Determine the [x, y] coordinate at the center of the cell enclosing the given text.  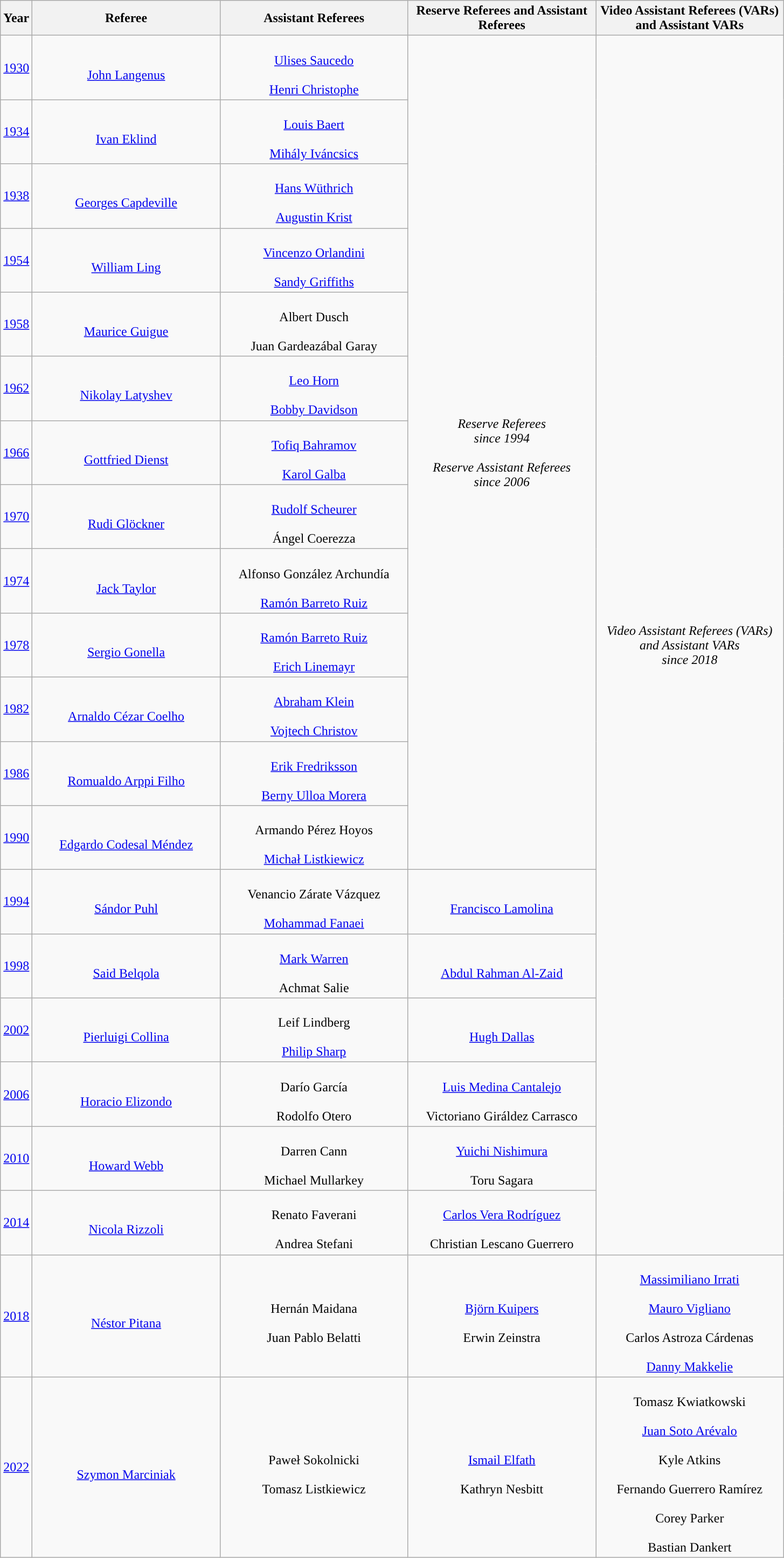
Mark WarrenAchmat Salie [314, 966]
Björn KuipersErwin Zeinstra [502, 1316]
Georges Capdeville [126, 196]
Reserve Refereessince 1994Reserve Assistant Refereessince 2006 [502, 453]
William Ling [126, 260]
Hernán MaidanaJuan Pablo Belatti [314, 1316]
2002 [16, 1030]
Vincenzo OrlandiniSandy Griffiths [314, 260]
Video Assistant Referees (VARs) and Assistant VARs [690, 18]
Ramón Barreto RuizErich Linemayr [314, 645]
2010 [16, 1159]
Renato FaveraniAndrea Stefani [314, 1222]
Néstor Pitana [126, 1316]
Darío GarcíaRodolfo Otero [314, 1094]
Tomasz KwiatkowskiJuan Soto ArévaloKyle AtkinsFernando Guerrero RamírezCorey ParkerBastian Dankert [690, 1467]
1938 [16, 196]
Darren CannMichael Mullarkey [314, 1159]
Alfonso González ArchundíaRamón Barreto Ruiz [314, 581]
1982 [16, 709]
1954 [16, 260]
1986 [16, 774]
Szymon Marciniak [126, 1467]
Massimiliano IrratiMauro ViglianoCarlos Astroza CárdenasDanny Makkelie [690, 1316]
John Langenus [126, 68]
Abraham KleinVojtech Christov [314, 709]
1990 [16, 837]
Sándor Puhl [126, 902]
Nicola Rizzoli [126, 1222]
1978 [16, 645]
1998 [16, 966]
Edgardo Codesal Méndez [126, 837]
Albert DuschJuan Gardeazábal Garay [314, 324]
Horacio Elizondo [126, 1094]
Year [16, 18]
Jack Taylor [126, 581]
2022 [16, 1467]
Gottfried Dienst [126, 453]
Arnaldo Cézar Coelho [126, 709]
Paweł SokolnickiTomasz Listkiewicz [314, 1467]
Tofiq BahramovKarol Galba [314, 453]
Reserve Referees and Assistant Referees [502, 18]
Carlos Vera RodríguezChristian Lescano Guerrero [502, 1222]
Francisco Lamolina [502, 902]
Leif LindbergPhilip Sharp [314, 1030]
Abdul Rahman Al-Zaid [502, 966]
2018 [16, 1316]
Pierluigi Collina [126, 1030]
2014 [16, 1222]
Howard Webb [126, 1159]
Hugh Dallas [502, 1030]
Yuichi NishimuraToru Sagara [502, 1159]
2006 [16, 1094]
Ulises SaucedoHenri Christophe [314, 68]
1994 [16, 902]
1934 [16, 131]
1966 [16, 453]
Said Belqola [126, 966]
1962 [16, 388]
Rudolf ScheurerÁngel Coerezza [314, 516]
Sergio Gonella [126, 645]
Louis BaertMihály Iváncsics [314, 131]
Romualdo Arppi Filho [126, 774]
Ivan Eklind [126, 131]
Assistant Referees [314, 18]
1958 [16, 324]
Video Assistant Referees (VARs) and Assistant VARssince 2018 [690, 645]
Luis Medina CantalejoVictoriano Giráldez Carrasco [502, 1094]
Nikolay Latyshev [126, 388]
Hans WüthrichAugustin Krist [314, 196]
1970 [16, 516]
Maurice Guigue [126, 324]
1974 [16, 581]
Rudi Glöckner [126, 516]
Referee [126, 18]
Leo HornBobby Davidson [314, 388]
Ismail ElfathKathryn Nesbitt [502, 1467]
Erik FredrikssonBerny Ulloa Morera [314, 774]
Venancio Zárate VázquezMohammad Fanaei [314, 902]
Armando Pérez HoyosMichał Listkiewicz [314, 837]
1930 [16, 68]
